From the cell containing the given text, extract its center point as (x, y) coordinate. 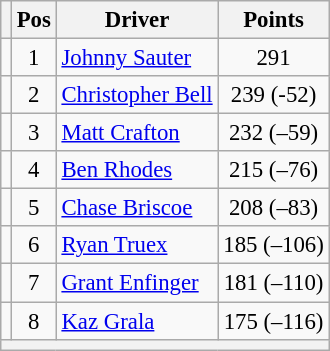
3 (34, 133)
6 (34, 245)
Johnny Sauter (137, 58)
Ryan Truex (137, 245)
2 (34, 95)
Kaz Grala (137, 321)
175 (–116) (274, 321)
4 (34, 170)
Chase Briscoe (137, 208)
Ben Rhodes (137, 170)
Pos (34, 20)
Grant Enfinger (137, 283)
8 (34, 321)
239 (-52) (274, 95)
Driver (137, 20)
5 (34, 208)
1 (34, 58)
215 (–76) (274, 170)
232 (–59) (274, 133)
Matt Crafton (137, 133)
208 (–83) (274, 208)
Christopher Bell (137, 95)
185 (–106) (274, 245)
Points (274, 20)
181 (–110) (274, 283)
291 (274, 58)
7 (34, 283)
